Find where the given text appears and provide that cell's center as [X, Y] coordinate. 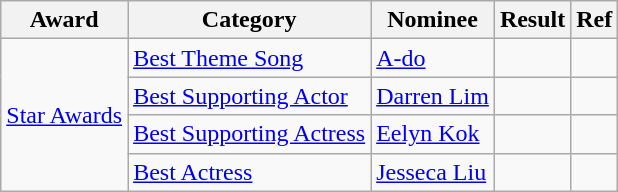
Darren Lim [433, 96]
Award [64, 20]
Category [250, 20]
Jesseca Liu [433, 172]
Best Theme Song [250, 58]
Star Awards [64, 115]
Best Supporting Actress [250, 134]
Best Actress [250, 172]
Best Supporting Actor [250, 96]
Nominee [433, 20]
Result [532, 20]
Eelyn Kok [433, 134]
Ref [594, 20]
A-do [433, 58]
